Extract the [x, y] coordinate from the center of the cell holding the provided text.  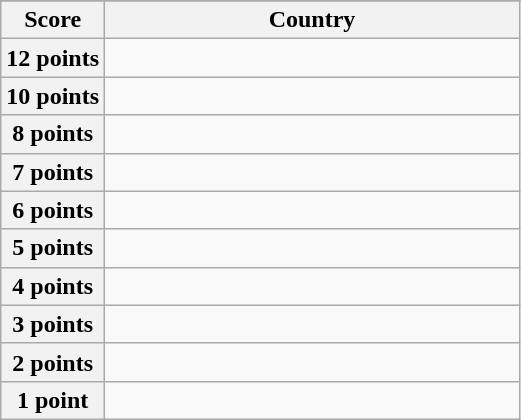
10 points [53, 96]
1 point [53, 400]
7 points [53, 172]
6 points [53, 210]
2 points [53, 362]
3 points [53, 324]
Score [53, 20]
8 points [53, 134]
4 points [53, 286]
12 points [53, 58]
5 points [53, 248]
Country [312, 20]
